Extract the [X, Y] coordinate from the center of the cell holding the provided text.  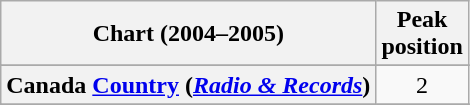
Canada Country (Radio & Records) [188, 85]
Peakposition [422, 34]
Chart (2004–2005) [188, 34]
2 [422, 85]
